Extract the [X, Y] coordinate from the center of the cell holding the provided text.  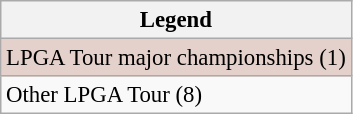
Legend [176, 20]
LPGA Tour major championships (1) [176, 58]
Other LPGA Tour (8) [176, 95]
